Scan for the cell matching the given text and deliver its (X, Y) coordinate at center. 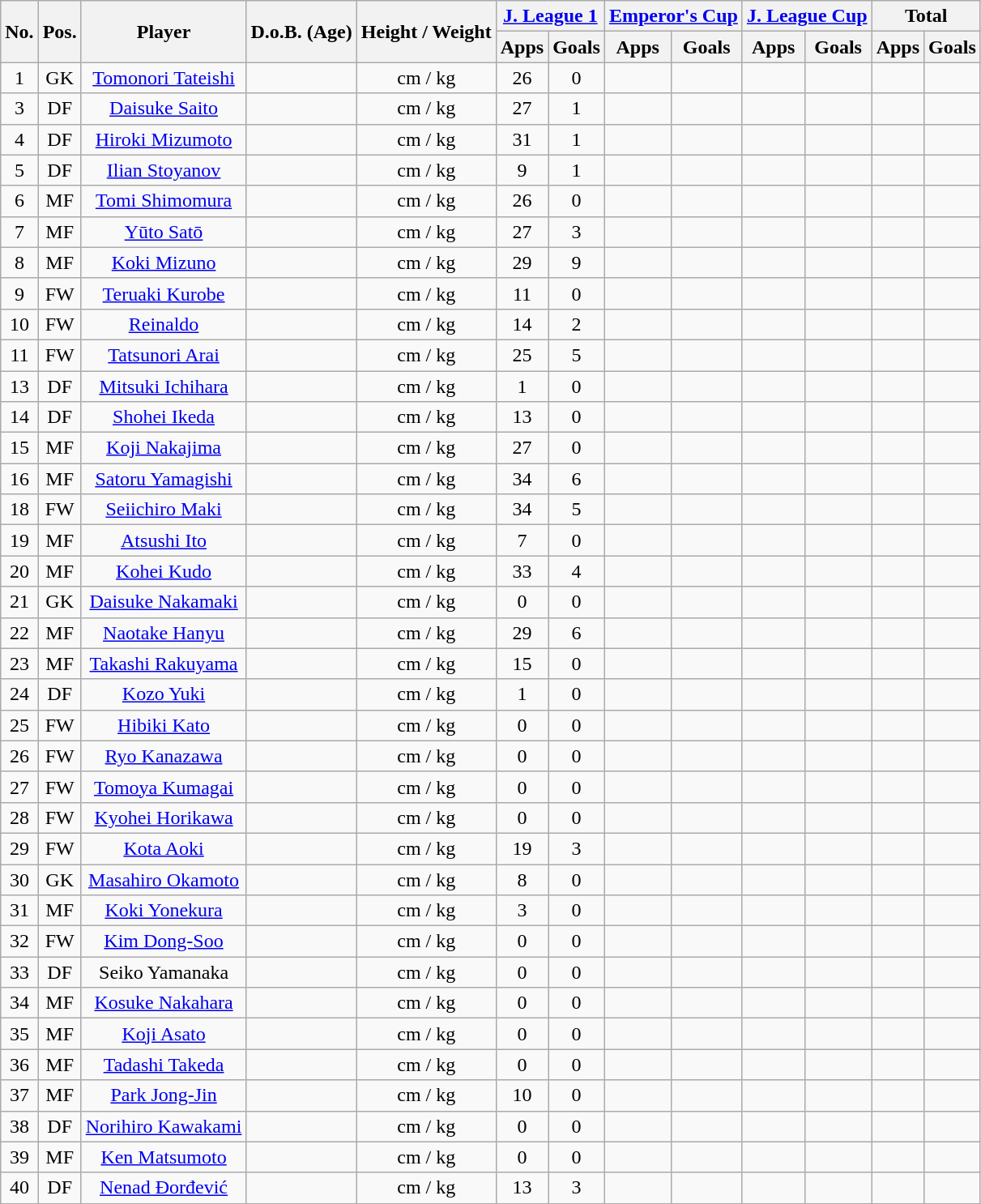
40 (19, 1188)
Park Jong-Jin (164, 1095)
32 (19, 941)
20 (19, 571)
2 (577, 324)
Kosuke Nakahara (164, 1003)
16 (19, 479)
Koki Mizuno (164, 263)
39 (19, 1157)
Teruaki Kurobe (164, 293)
21 (19, 602)
Ryo Kanazawa (164, 756)
Tatsunori Arai (164, 355)
Pos. (60, 32)
Player (164, 32)
18 (19, 510)
Kozo Yuki (164, 694)
Shohei Ikeda (164, 417)
30 (19, 879)
Total (926, 16)
Ilian Stoyanov (164, 170)
Kota Aoki (164, 848)
Tomonori Tateishi (164, 78)
J. League 1 (550, 16)
Kohei Kudo (164, 571)
Daisuke Nakamaki (164, 602)
No. (19, 32)
Koji Asato (164, 1034)
Hiroki Mizumoto (164, 139)
D.o.B. (Age) (301, 32)
Norihiro Kawakami (164, 1126)
Atsushi Ito (164, 540)
Emperor's Cup (673, 16)
J. League Cup (807, 16)
Ken Matsumoto (164, 1157)
Koji Nakajima (164, 448)
Nenad Đorđević (164, 1188)
Tadashi Takeda (164, 1065)
Height / Weight (426, 32)
Satoru Yamagishi (164, 479)
Tomoya Kumagai (164, 787)
Kim Dong-Soo (164, 941)
Reinaldo (164, 324)
28 (19, 818)
Seiko Yamanaka (164, 972)
Kyohei Horikawa (164, 818)
Daisuke Saito (164, 109)
Tomi Shimomura (164, 201)
Masahiro Okamoto (164, 879)
36 (19, 1065)
Naotake Hanyu (164, 633)
Hibiki Kato (164, 725)
38 (19, 1126)
Yūto Satō (164, 232)
22 (19, 633)
Takashi Rakuyama (164, 664)
37 (19, 1095)
Mitsuki Ichihara (164, 386)
Koki Yonekura (164, 911)
35 (19, 1034)
23 (19, 664)
Seiichiro Maki (164, 510)
24 (19, 694)
